Identify which cell holds the provided text, then report its [X, Y] central coordinate. 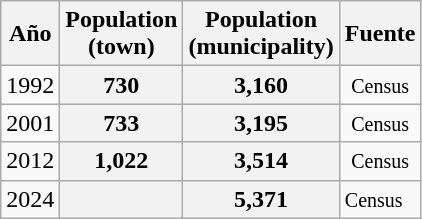
3,195 [261, 123]
2001 [30, 123]
1,022 [122, 161]
3,514 [261, 161]
Population(municipality) [261, 34]
2024 [30, 199]
1992 [30, 85]
3,160 [261, 85]
5,371 [261, 199]
733 [122, 123]
Año [30, 34]
730 [122, 85]
2012 [30, 161]
Population(town) [122, 34]
Fuente [380, 34]
